Extract the [X, Y] coordinate from the center of the cell holding the provided text.  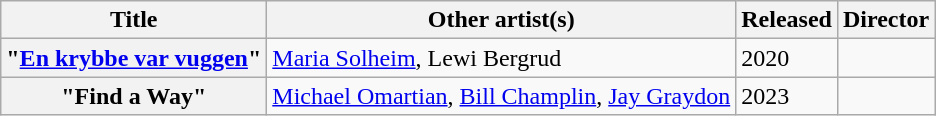
2023 [787, 96]
"Find a Way" [134, 96]
Maria Solheim, Lewi Bergrud [502, 58]
Other artist(s) [502, 20]
"En krybbe var vuggen" [134, 58]
2020 [787, 58]
Michael Omartian, Bill Champlin, Jay Graydon [502, 96]
Director [886, 20]
Title [134, 20]
Released [787, 20]
